Extract the [X, Y] coordinate from the center of the cell holding the provided text.  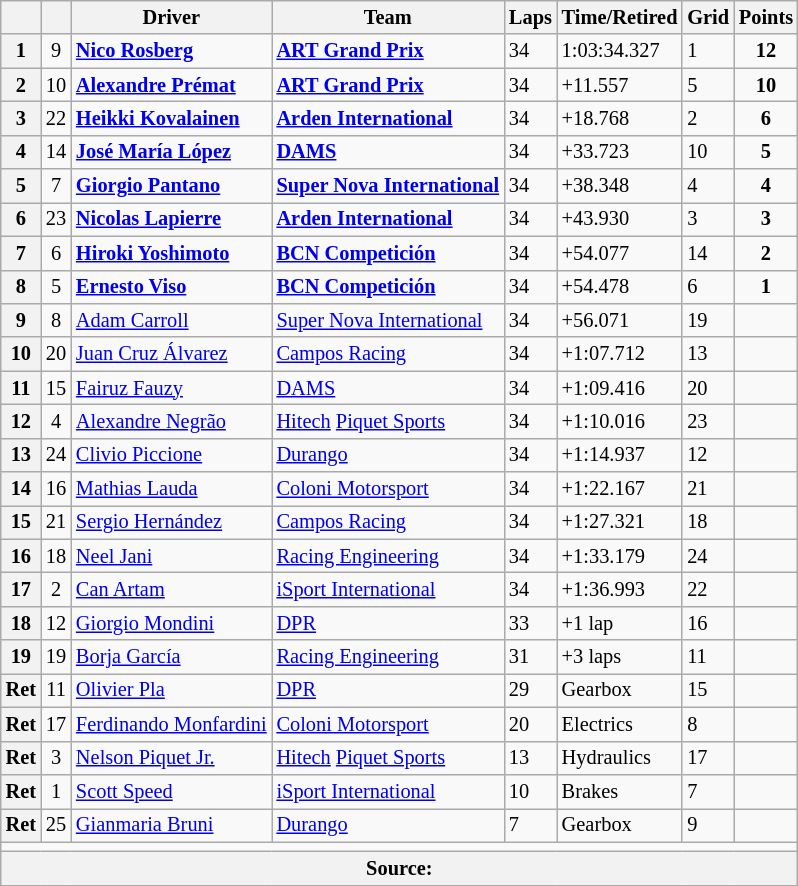
Giorgio Pantano [172, 186]
Team [388, 17]
+43.930 [620, 219]
Ernesto Viso [172, 287]
Giorgio Mondini [172, 623]
Hydraulics [620, 758]
Hiroki Yoshimoto [172, 253]
+1:10.016 [620, 421]
Ferdinando Monfardini [172, 724]
+33.723 [620, 152]
+1 lap [620, 623]
25 [56, 825]
+1:09.416 [620, 388]
Alexandre Negrão [172, 421]
1:03:34.327 [620, 51]
Time/Retired [620, 17]
+1:36.993 [620, 589]
+11.557 [620, 85]
Nicolas Lapierre [172, 219]
Electrics [620, 724]
Nelson Piquet Jr. [172, 758]
Gianmaria Bruni [172, 825]
+3 laps [620, 657]
Can Artam [172, 589]
Juan Cruz Álvarez [172, 354]
+56.071 [620, 320]
José María López [172, 152]
+38.348 [620, 186]
Brakes [620, 791]
Laps [530, 17]
Clivio Piccione [172, 455]
+54.478 [620, 287]
+18.768 [620, 118]
Sergio Hernández [172, 522]
Heikki Kovalainen [172, 118]
+1:33.179 [620, 556]
31 [530, 657]
+1:27.321 [620, 522]
Grid [708, 17]
Olivier Pla [172, 690]
Fairuz Fauzy [172, 388]
Mathias Lauda [172, 489]
Scott Speed [172, 791]
29 [530, 690]
Points [766, 17]
+1:07.712 [620, 354]
Neel Jani [172, 556]
+54.077 [620, 253]
Source: [400, 868]
Adam Carroll [172, 320]
Borja García [172, 657]
Alexandre Prémat [172, 85]
33 [530, 623]
+1:22.167 [620, 489]
+1:14.937 [620, 455]
Driver [172, 17]
Nico Rosberg [172, 51]
